Return [x, y] of the center of cell containing provided text 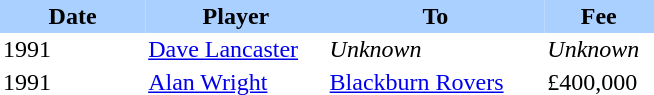
Player [236, 16]
Fee [598, 16]
Dave Lancaster [236, 50]
Date [72, 16]
1991 [72, 50]
To [436, 16]
